Provide the (x, y) coordinate of the cell's center where the given text is located.  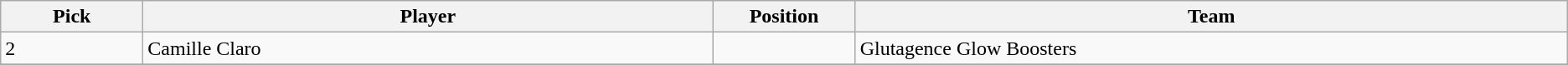
Camille Claro (428, 48)
Pick (72, 17)
Team (1211, 17)
Position (784, 17)
2 (72, 48)
Glutagence Glow Boosters (1211, 48)
Player (428, 17)
